Capture the cell that displays the provided text and extract its [X, Y] central coordinate. 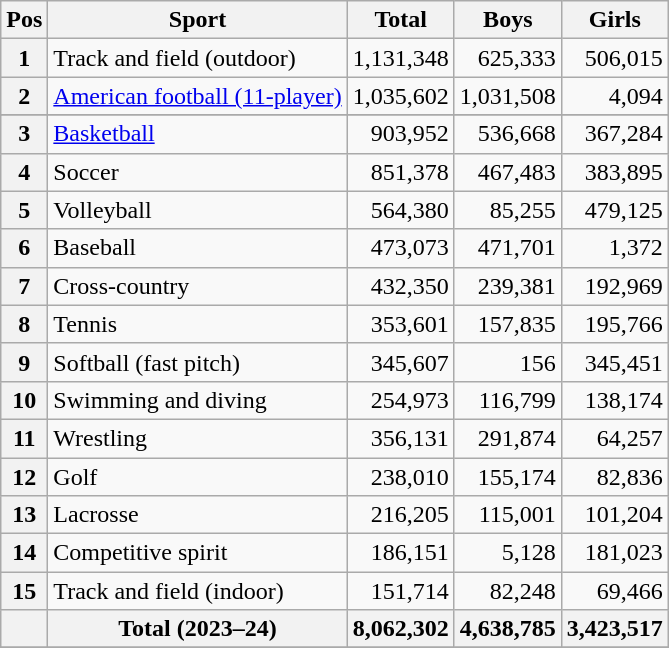
903,952 [400, 134]
Lacrosse [198, 515]
367,284 [614, 134]
82,248 [508, 591]
1,031,508 [508, 96]
195,766 [614, 324]
3 [24, 134]
13 [24, 515]
239,381 [508, 286]
American football (11-player) [198, 96]
625,333 [508, 58]
6 [24, 248]
Softball (fast pitch) [198, 362]
4,094 [614, 96]
564,380 [400, 210]
186,151 [400, 553]
Pos [24, 20]
7 [24, 286]
Soccer [198, 172]
345,607 [400, 362]
101,204 [614, 515]
85,255 [508, 210]
1,372 [614, 248]
157,835 [508, 324]
345,451 [614, 362]
254,973 [400, 400]
Volleyball [198, 210]
238,010 [400, 477]
5,128 [508, 553]
Wrestling [198, 438]
216,205 [400, 515]
181,023 [614, 553]
5 [24, 210]
2 [24, 96]
Boys [508, 20]
1,131,348 [400, 58]
Tennis [198, 324]
9 [24, 362]
4 [24, 172]
467,483 [508, 172]
Total (2023–24) [198, 629]
356,131 [400, 438]
Sport [198, 20]
155,174 [508, 477]
64,257 [614, 438]
Track and field (indoor) [198, 591]
471,701 [508, 248]
536,668 [508, 134]
192,969 [614, 286]
473,073 [400, 248]
Baseball [198, 248]
3,423,517 [614, 629]
151,714 [400, 591]
138,174 [614, 400]
4,638,785 [508, 629]
479,125 [614, 210]
Basketball [198, 134]
353,601 [400, 324]
8,062,302 [400, 629]
Cross-country [198, 286]
383,895 [614, 172]
115,001 [508, 515]
506,015 [614, 58]
15 [24, 591]
291,874 [508, 438]
432,350 [400, 286]
Track and field (outdoor) [198, 58]
10 [24, 400]
116,799 [508, 400]
156 [508, 362]
69,466 [614, 591]
851,378 [400, 172]
12 [24, 477]
1 [24, 58]
Total [400, 20]
82,836 [614, 477]
Competitive spirit [198, 553]
Girls [614, 20]
1,035,602 [400, 96]
Golf [198, 477]
11 [24, 438]
8 [24, 324]
Swimming and diving [198, 400]
14 [24, 553]
